For the text-containing cell, return its midpoint in [x, y] coordinate format. 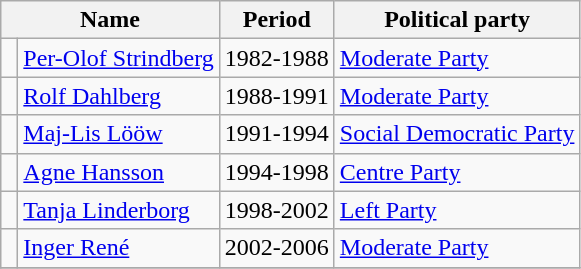
1988-1991 [276, 96]
1994-1998 [276, 172]
Social Democratic Party [457, 134]
Centre Party [457, 172]
Inger René [118, 248]
1991-1994 [276, 134]
2002-2006 [276, 248]
Left Party [457, 210]
Rolf Dahlberg [118, 96]
Political party [457, 20]
Per-Olof Strindberg [118, 58]
Name [110, 20]
Tanja Linderborg [118, 210]
Agne Hansson [118, 172]
1982-1988 [276, 58]
1998-2002 [276, 210]
Period [276, 20]
Maj-Lis Lööw [118, 134]
